Search for the cell housing the specified text and yield its (x, y) center coordinate. 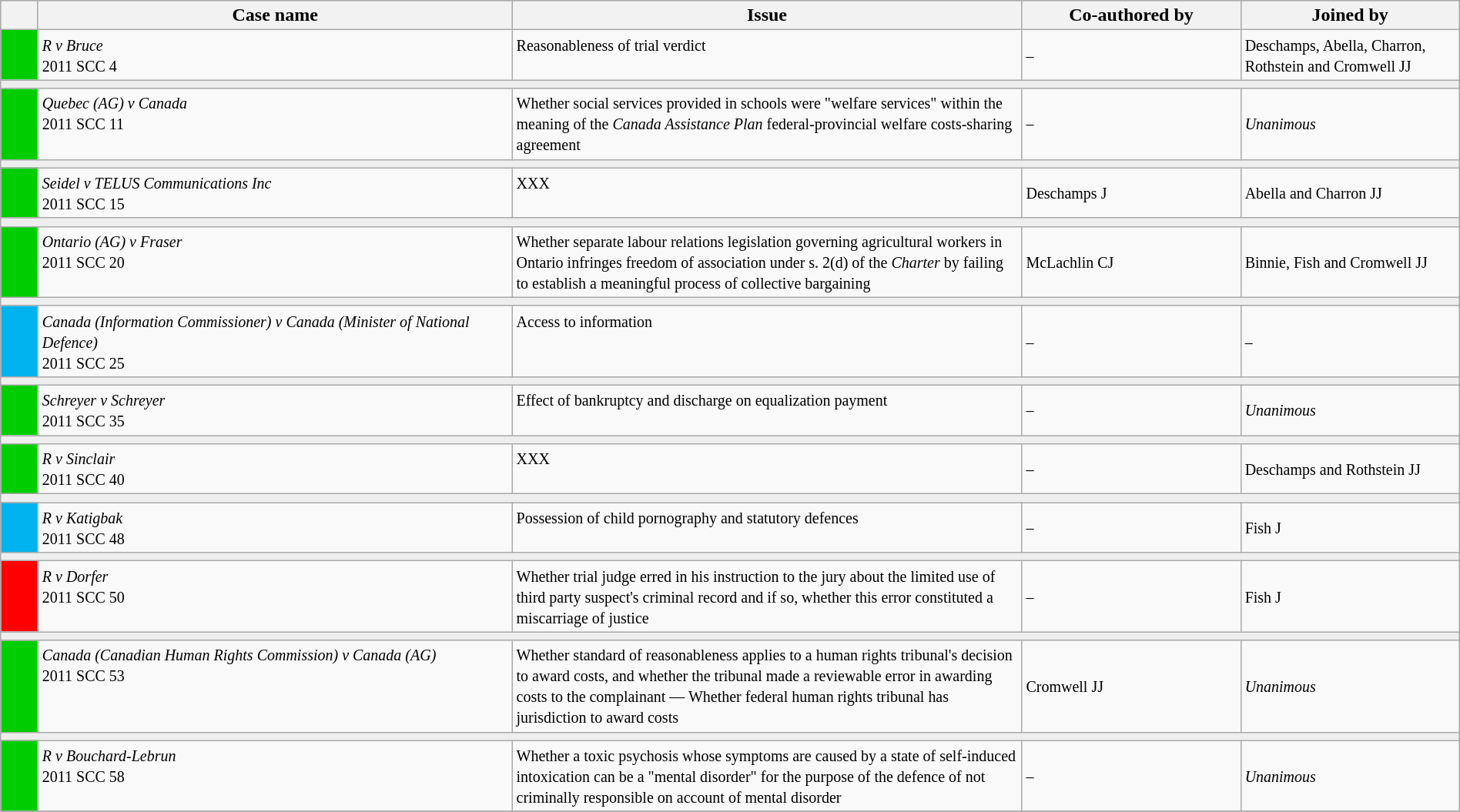
Deschamps J (1131, 192)
Seidel v TELUS Communications Inc 2011 SCC 15 (275, 192)
Joined by (1350, 15)
R v Sinclair 2011 SCC 40 (275, 469)
Possession of child pornography and statutory defences (767, 528)
Ontario (AG) v Fraser 2011 SCC 20 (275, 262)
Deschamps, Abella, Charron, Rothstein and Cromwell JJ (1350, 55)
Abella and Charron JJ (1350, 192)
R v Dorfer 2011 SCC 50 (275, 596)
Cromwell JJ (1131, 687)
Canada (Information Commissioner) v Canada (Minister of National Defence) 2011 SCC 25 (275, 341)
Quebec (AG) v Canada 2011 SCC 11 (275, 124)
Canada (Canadian Human Rights Commission) v Canada (AG) 2011 SCC 53 (275, 687)
R v Bouchard-Lebrun 2011 SCC 58 (275, 776)
Co-authored by (1131, 15)
McLachlin CJ (1131, 262)
Effect of bankruptcy and discharge on equalization payment (767, 409)
Deschamps and Rothstein JJ (1350, 469)
Access to information (767, 341)
Reasonableness of trial verdict (767, 55)
R v Bruce 2011 SCC 4 (275, 55)
Binnie, Fish and Cromwell JJ (1350, 262)
Case name (275, 15)
Issue (767, 15)
Schreyer v Schreyer 2011 SCC 35 (275, 409)
R v Katigbak 2011 SCC 48 (275, 528)
